Output the [x, y] coordinate of the center of the cell containing the given text.  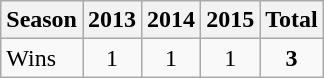
Season [42, 20]
Wins [42, 58]
3 [292, 58]
2013 [112, 20]
2014 [172, 20]
Total [292, 20]
2015 [230, 20]
